Return [X, Y] of the center of cell containing provided text 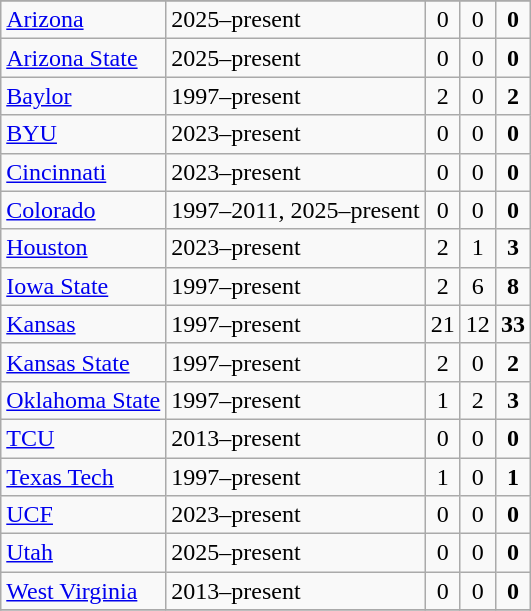
6 [478, 286]
Houston [84, 248]
Oklahoma State [84, 400]
33 [512, 324]
Kansas [84, 324]
Texas Tech [84, 477]
Arizona [84, 20]
Arizona State [84, 58]
1997–2011, 2025–present [296, 210]
Utah [84, 553]
12 [478, 324]
Colorado [84, 210]
Baylor [84, 96]
Kansas State [84, 362]
Cincinnati [84, 172]
West Virginia [84, 591]
TCU [84, 438]
Iowa State [84, 286]
21 [442, 324]
8 [512, 286]
BYU [84, 134]
UCF [84, 515]
